Pinpoint the cell where the given text exists, returning its (X, Y) midpoint coordinate. 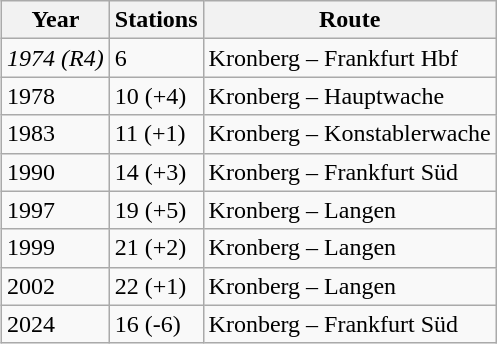
1997 (56, 210)
16 (-6) (156, 324)
22 (+1) (156, 286)
1999 (56, 248)
19 (+5) (156, 210)
6 (156, 58)
1990 (56, 172)
Kronberg – Konstablerwache (350, 134)
Year (56, 20)
1974 (R4) (56, 58)
10 (+4) (156, 96)
11 (+1) (156, 134)
Route (350, 20)
1978 (56, 96)
1983 (56, 134)
Kronberg – Hauptwache (350, 96)
2024 (56, 324)
14 (+3) (156, 172)
21 (+2) (156, 248)
Stations (156, 20)
2002 (56, 286)
Kronberg – Frankfurt Hbf (350, 58)
